Detect which cell encompasses the target text, then output its [x, y] center coordinate. 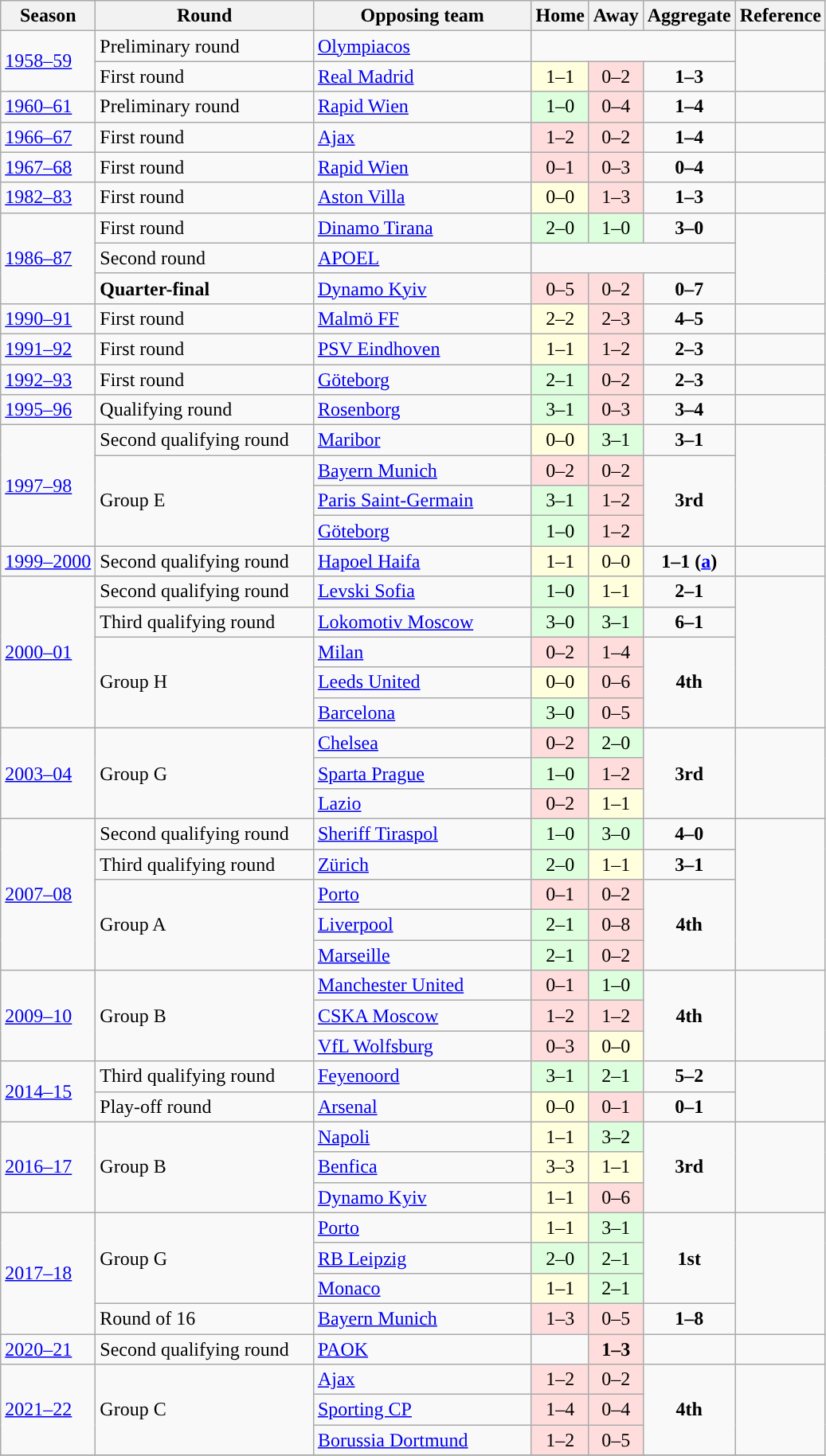
Aston Villa [422, 197]
Real Madrid [422, 76]
1992–93 [48, 380]
Group C [205, 1410]
Opposing team [422, 16]
Second round [205, 258]
Liverpool [422, 925]
Napoli [422, 1137]
3–4 [689, 410]
2003–04 [48, 773]
RB Leipzig [422, 1258]
Sheriff Tiraspol [422, 833]
Levski Sofia [422, 591]
Home [560, 16]
2016–17 [48, 1167]
Zürich [422, 864]
Feyenoord [422, 1076]
2007–08 [48, 894]
APOEL [422, 258]
5–2 [689, 1076]
1986–87 [48, 258]
PAOK [422, 1349]
1960–61 [48, 107]
Malmö FF [422, 318]
Reference [781, 16]
Monaco [422, 1288]
2017–18 [48, 1273]
Lazio [422, 803]
Hapoel Haifa [422, 561]
0–7 [689, 288]
VfL Wolfsburg [422, 1046]
1–8 [689, 1318]
3–3 [560, 1167]
Group E [205, 501]
Play-off round [205, 1107]
Sporting CP [422, 1410]
Chelsea [422, 743]
0–8 [616, 925]
Manchester United [422, 986]
Marseille [422, 955]
CSKA Moscow [422, 1016]
1966–67 [48, 137]
Barcelona [422, 712]
Paris Saint-Germain [422, 501]
Leeds United [422, 682]
Quarter-final [205, 288]
Lokomotiv Moscow [422, 622]
Arsenal [422, 1107]
Aggregate [689, 16]
PSV Eindhoven [422, 349]
1991–92 [48, 349]
1982–83 [48, 197]
Season [48, 16]
Round [205, 16]
6–1 [689, 622]
Maribor [422, 440]
2014–15 [48, 1091]
1967–68 [48, 167]
Qualifying round [205, 410]
Benfica [422, 1167]
2020–21 [48, 1349]
4–0 [689, 833]
1–1 (a) [689, 561]
1958–59 [48, 61]
Group H [205, 682]
2–2 [560, 318]
Dinamo Tirana [422, 228]
2021–22 [48, 1410]
1999–2000 [48, 561]
3–2 [616, 1137]
4–5 [689, 318]
1st [689, 1258]
Borussia Dortmund [422, 1440]
2009–10 [48, 1016]
1997–98 [48, 486]
2000–01 [48, 652]
Round of 16 [205, 1318]
Sparta Prague [422, 773]
1995–96 [48, 410]
Olympiacos [422, 46]
Rosenborg [422, 410]
Milan [422, 652]
Group A [205, 925]
1990–91 [48, 318]
Away [616, 16]
